Find where the given text appears and provide that cell's center as [x, y] coordinate. 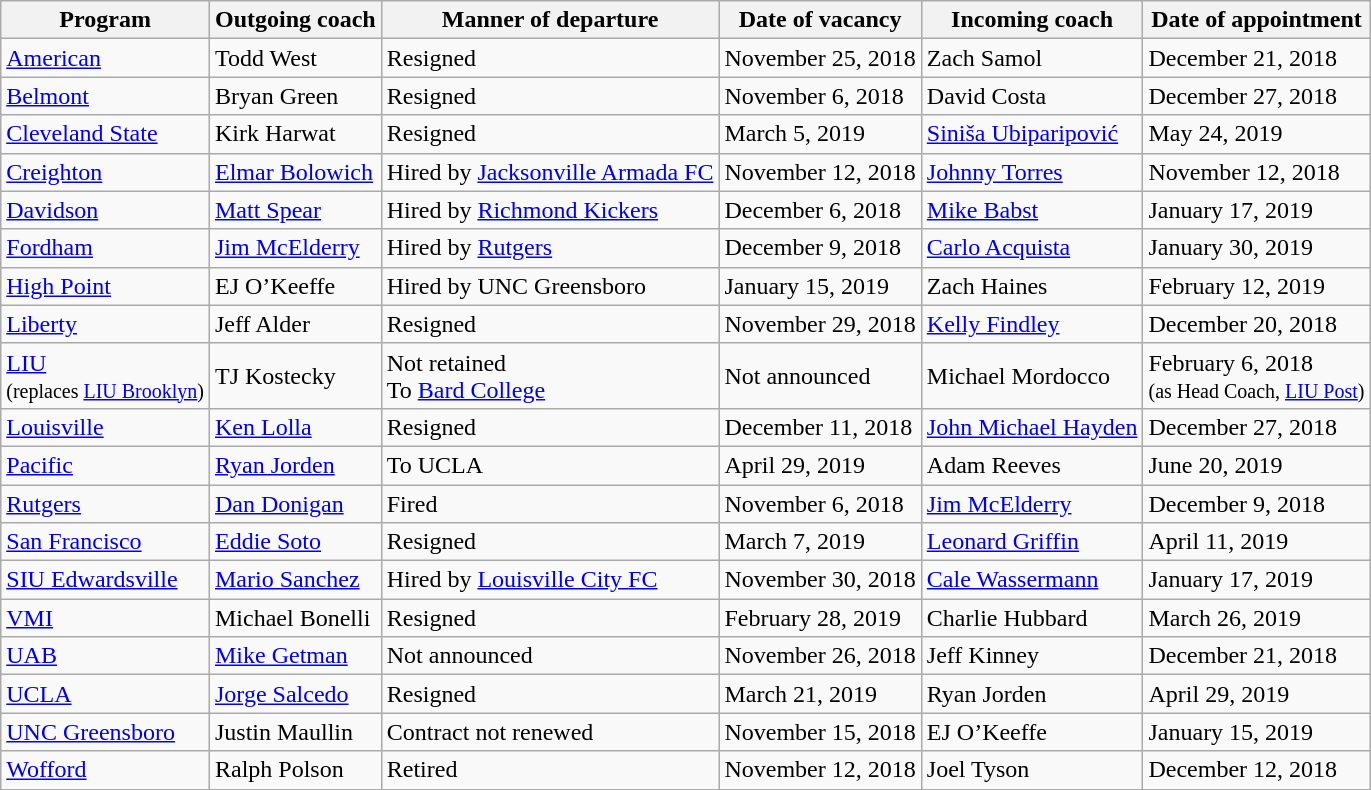
April 11, 2019 [1256, 542]
Hired by Louisville City FC [550, 580]
VMI [106, 618]
Joel Tyson [1032, 770]
Charlie Hubbard [1032, 618]
Adam Reeves [1032, 465]
TJ Kostecky [295, 376]
David Costa [1032, 96]
Todd West [295, 58]
November 26, 2018 [820, 656]
December 12, 2018 [1256, 770]
LIU (replaces LIU Brooklyn) [106, 376]
Mario Sanchez [295, 580]
Matt Spear [295, 210]
Elmar Bolowich [295, 172]
February 28, 2019 [820, 618]
Program [106, 20]
Hired by Richmond Kickers [550, 210]
Hired by UNC Greensboro [550, 286]
American [106, 58]
Fired [550, 503]
Liberty [106, 324]
Mike Babst [1032, 210]
Retired [550, 770]
Cale Wassermann [1032, 580]
John Michael Hayden [1032, 427]
Rutgers [106, 503]
Michael Bonelli [295, 618]
Date of appointment [1256, 20]
Kirk Harwat [295, 134]
March 26, 2019 [1256, 618]
Kelly Findley [1032, 324]
Manner of departure [550, 20]
November 25, 2018 [820, 58]
San Francisco [106, 542]
Ken Lolla [295, 427]
May 24, 2019 [1256, 134]
Leonard Griffin [1032, 542]
High Point [106, 286]
Jeff Kinney [1032, 656]
To UCLA [550, 465]
Justin Maullin [295, 732]
Siniša Ubiparipović [1032, 134]
Cleveland State [106, 134]
Hired by Rutgers [550, 248]
January 30, 2019 [1256, 248]
UCLA [106, 694]
Eddie Soto [295, 542]
Jorge Salcedo [295, 694]
Jeff Alder [295, 324]
Contract not renewed [550, 732]
February 6, 2018(as Head Coach, LIU Post) [1256, 376]
June 20, 2019 [1256, 465]
Ralph Polson [295, 770]
November 29, 2018 [820, 324]
November 15, 2018 [820, 732]
Not retainedTo Bard College [550, 376]
Davidson [106, 210]
UAB [106, 656]
Zach Haines [1032, 286]
Carlo Acquista [1032, 248]
November 30, 2018 [820, 580]
March 5, 2019 [820, 134]
Louisville [106, 427]
Michael Mordocco [1032, 376]
March 21, 2019 [820, 694]
Bryan Green [295, 96]
Outgoing coach [295, 20]
March 7, 2019 [820, 542]
December 6, 2018 [820, 210]
Pacific [106, 465]
Wofford [106, 770]
December 11, 2018 [820, 427]
Date of vacancy [820, 20]
Mike Getman [295, 656]
Incoming coach [1032, 20]
Dan Donigan [295, 503]
Belmont [106, 96]
Creighton [106, 172]
Hired by Jacksonville Armada FC [550, 172]
Zach Samol [1032, 58]
December 20, 2018 [1256, 324]
Fordham [106, 248]
February 12, 2019 [1256, 286]
Johnny Torres [1032, 172]
UNC Greensboro [106, 732]
SIU Edwardsville [106, 580]
